Capture the cell that displays the provided text and extract its [x, y] central coordinate. 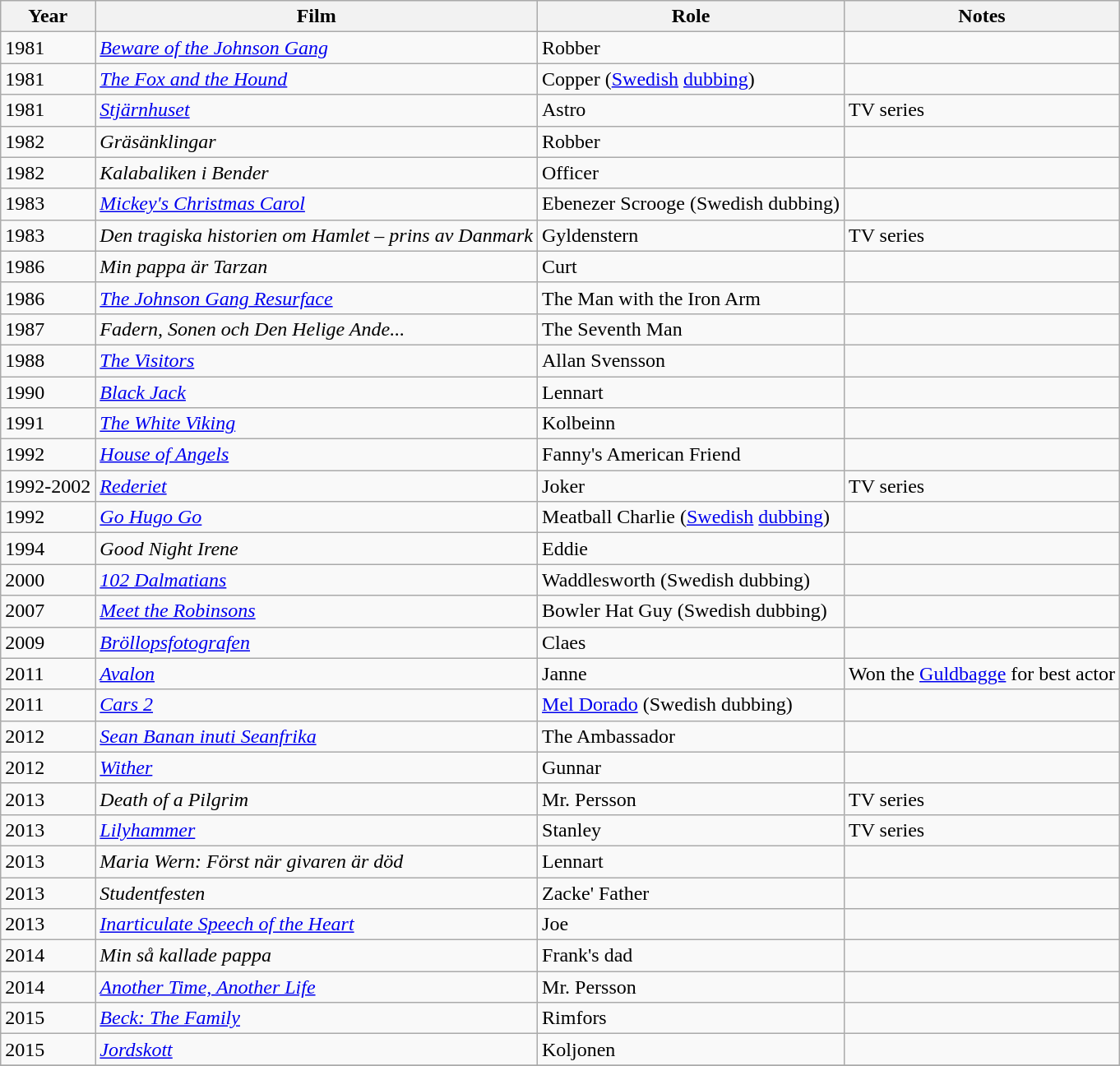
Kolbeinn [691, 424]
Gräsänklingar [317, 141]
Film [317, 16]
Year [48, 16]
Gyldenstern [691, 235]
Joker [691, 486]
The White Viking [317, 424]
Good Night Irene [317, 549]
2000 [48, 580]
House of Angels [317, 455]
Maria Wern: Först när givaren är död [317, 861]
1991 [48, 424]
Black Jack [317, 392]
Jordskott [317, 1050]
1987 [48, 329]
Lilyhammer [317, 830]
The Ambassador [691, 736]
Koljonen [691, 1050]
Won the Guldbagge for best actor [982, 674]
Stjärnhuset [317, 110]
1988 [48, 360]
Allan Svensson [691, 360]
1992-2002 [48, 486]
Another Time, Another Life [317, 987]
Beware of the Johnson Gang [317, 48]
Joe [691, 925]
Mel Dorado (Swedish dubbing) [691, 705]
Wither [317, 767]
The Seventh Man [691, 329]
Beck: The Family [317, 1018]
Curt [691, 266]
Den tragiska historien om Hamlet – prins av Danmark [317, 235]
Astro [691, 110]
Avalon [317, 674]
Sean Banan inuti Seanfrika [317, 736]
Inarticulate Speech of the Heart [317, 925]
Fanny's American Friend [691, 455]
Fadern, Sonen och Den Helige Ande... [317, 329]
Frank's dad [691, 956]
Meatball Charlie (Swedish dubbing) [691, 517]
Zacke' Father [691, 892]
Officer [691, 173]
Waddlesworth (Swedish dubbing) [691, 580]
The Man with the Iron Arm [691, 298]
1994 [48, 549]
Go Hugo Go [317, 517]
Death of a Pilgrim [317, 799]
2007 [48, 611]
Janne [691, 674]
Gunnar [691, 767]
Bowler Hat Guy (Swedish dubbing) [691, 611]
Stanley [691, 830]
1990 [48, 392]
Bröllopsfotografen [317, 642]
The Visitors [317, 360]
Kalabaliken i Bender [317, 173]
Studentfesten [317, 892]
102 Dalmatians [317, 580]
Eddie [691, 549]
The Johnson Gang Resurface [317, 298]
Claes [691, 642]
Rimfors [691, 1018]
Mickey's Christmas Carol [317, 204]
2009 [48, 642]
Meet the Robinsons [317, 611]
Notes [982, 16]
Min så kallade pappa [317, 956]
The Fox and the Hound [317, 79]
Min pappa är Tarzan [317, 266]
Role [691, 16]
Ebenezer Scrooge (Swedish dubbing) [691, 204]
Cars 2 [317, 705]
Copper (Swedish dubbing) [691, 79]
Rederiet [317, 486]
